From the cell containing the given text, extract its center point as (x, y) coordinate. 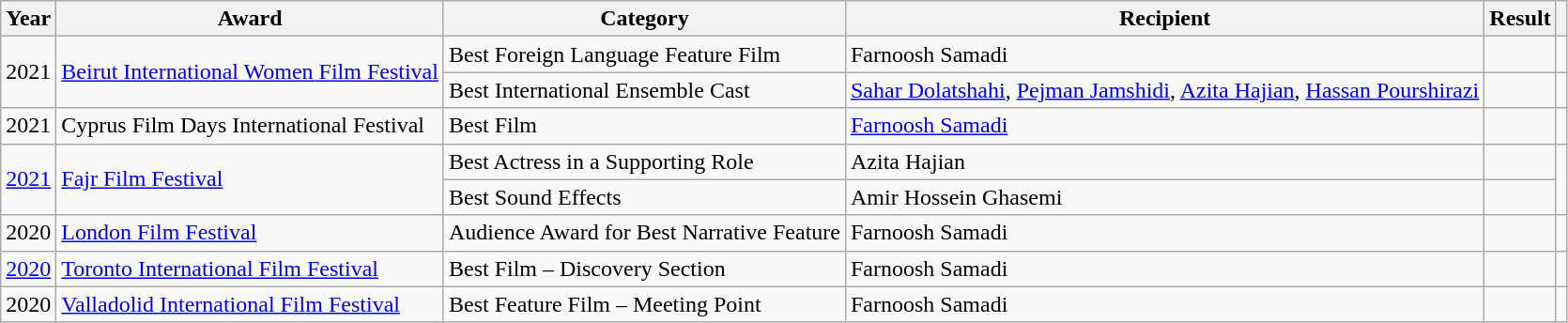
Toronto International Film Festival (250, 269)
Best International Ensemble Cast (644, 90)
Recipient (1164, 19)
Best Feature Film – Meeting Point (644, 304)
Best Actress in a Supporting Role (644, 161)
Best Foreign Language Feature Film (644, 54)
Azita Hajian (1164, 161)
Beirut International Women Film Festival (250, 72)
Year (28, 19)
Best Sound Effects (644, 197)
Award (250, 19)
London Film Festival (250, 233)
Amir Hossein Ghasemi (1164, 197)
Cyprus Film Days International Festival (250, 126)
Valladolid International Film Festival (250, 304)
Audience Award for Best Narrative Feature (644, 233)
Category (644, 19)
Sahar Dolatshahi, Pejman Jamshidi, Azita Hajian, Hassan Pourshirazi (1164, 90)
Fajr Film Festival (250, 179)
Result (1520, 19)
Best Film (644, 126)
Best Film – Discovery Section (644, 269)
